Capture the cell that displays the provided text and extract its (x, y) central coordinate. 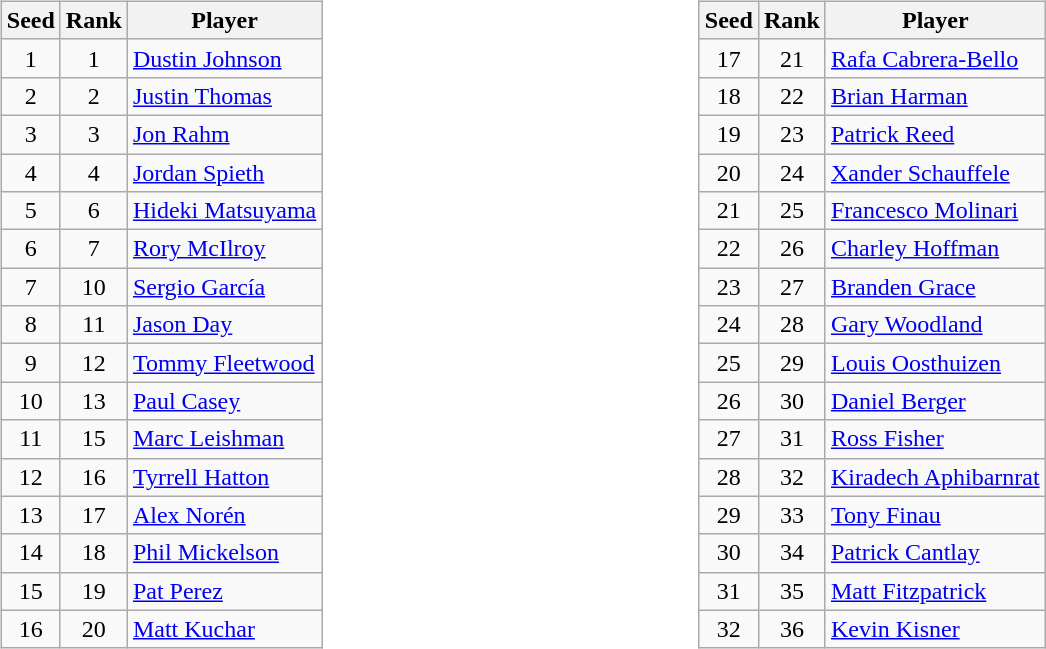
Jordan Spieth (224, 173)
Patrick Cantlay (935, 553)
34 (792, 553)
Patrick Reed (935, 134)
Kevin Kisner (935, 629)
33 (792, 515)
Paul Casey (224, 401)
Marc Leishman (224, 439)
Pat Perez (224, 591)
Francesco Molinari (935, 211)
9 (30, 363)
Tommy Fleetwood (224, 363)
Brian Harman (935, 96)
Branden Grace (935, 287)
Alex Norén (224, 515)
Hideki Matsuyama (224, 211)
Dustin Johnson (224, 58)
Matt Fitzpatrick (935, 591)
Ross Fisher (935, 439)
5 (30, 211)
Gary Woodland (935, 325)
Tyrrell Hatton (224, 477)
Jon Rahm (224, 134)
Xander Schauffele (935, 173)
35 (792, 591)
Tony Finau (935, 515)
Rory McIlroy (224, 249)
Kiradech Aphibarnrat (935, 477)
Louis Oosthuizen (935, 363)
Sergio García (224, 287)
Justin Thomas (224, 96)
36 (792, 629)
Rafa Cabrera-Bello (935, 58)
14 (30, 553)
Daniel Berger (935, 401)
Matt Kuchar (224, 629)
Charley Hoffman (935, 249)
Jason Day (224, 325)
8 (30, 325)
Phil Mickelson (224, 553)
